Detect which cell encompasses the target text, then output its (X, Y) center coordinate. 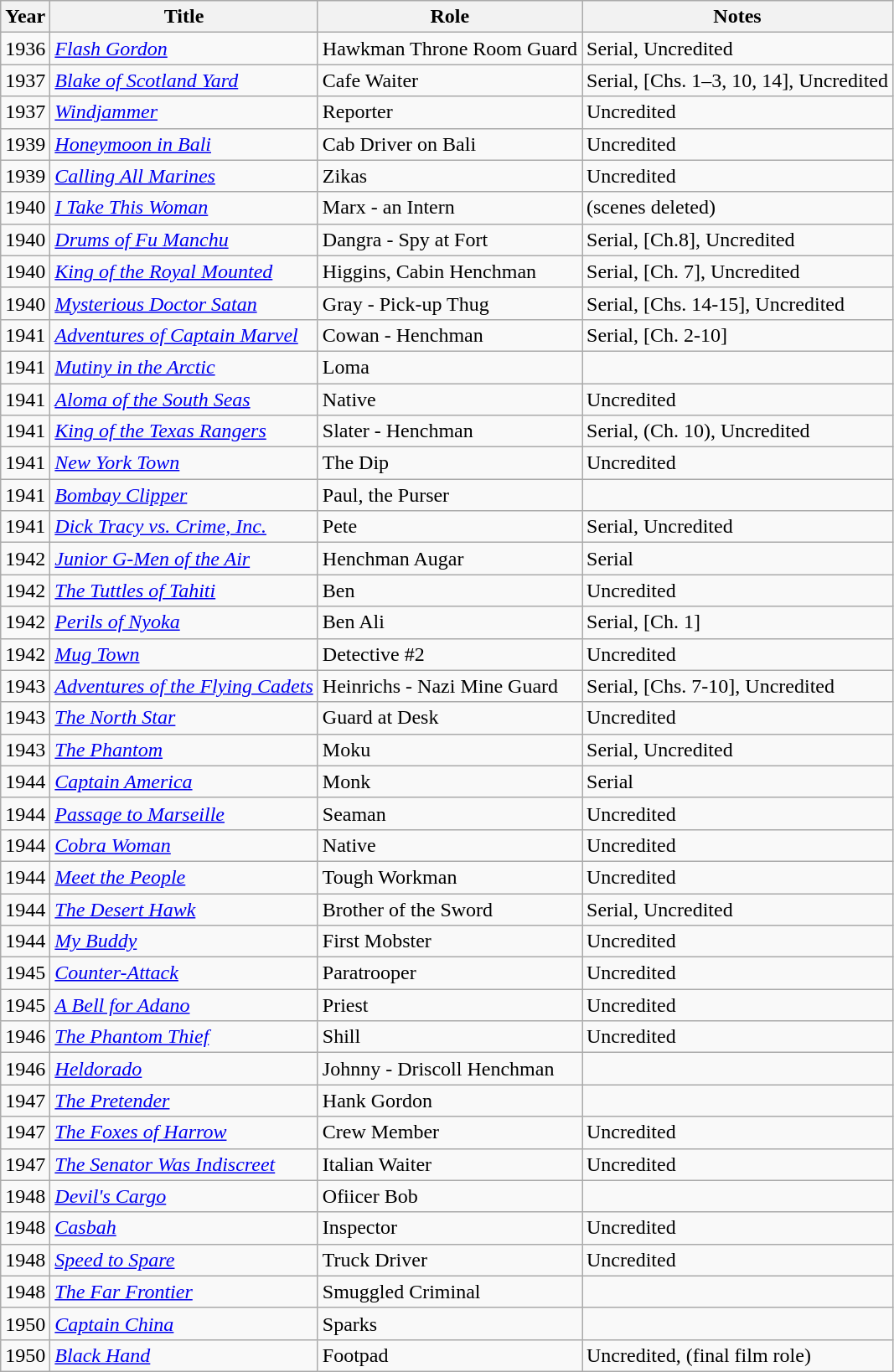
Captain America (184, 781)
Seaman (449, 813)
Pete (449, 527)
Ofiicer Bob (449, 1196)
The Phantom Thief (184, 1037)
Henchman Augar (449, 559)
Johnny - Driscoll Henchman (449, 1069)
Smuggled Criminal (449, 1292)
Truck Driver (449, 1260)
Inspector (449, 1228)
Paul, the Purser (449, 495)
First Mobster (449, 941)
Higgins, Cabin Henchman (449, 271)
Cowan - Henchman (449, 335)
Year (25, 17)
(scenes deleted) (737, 208)
The Desert Hawk (184, 909)
Cafe Waiter (449, 80)
A Bell for Adano (184, 1005)
The Pretender (184, 1101)
Devil's Cargo (184, 1196)
Heldorado (184, 1069)
Black Hand (184, 1355)
Passage to Marseille (184, 813)
Reporter (449, 112)
Slater - Henchman (449, 431)
The Senator Was Indiscreet (184, 1164)
Aloma of the South Seas (184, 400)
Heinrichs - Nazi Mine Guard (449, 686)
Tough Workman (449, 877)
The Foxes of Harrow (184, 1132)
Hawkman Throne Room Guard (449, 49)
The Phantom (184, 750)
Role (449, 17)
Guard at Desk (449, 718)
Ben Ali (449, 622)
Serial, [Ch. 1] (737, 622)
Windjammer (184, 112)
Counter-Attack (184, 973)
Moku (449, 750)
Cobra Woman (184, 845)
Flash Gordon (184, 49)
The North Star (184, 718)
Serial, [Chs. 7-10], Uncredited (737, 686)
My Buddy (184, 941)
Dick Tracy vs. Crime, Inc. (184, 527)
Footpad (449, 1355)
Serial, (Ch. 10), Uncredited (737, 431)
Brother of the Sword (449, 909)
1936 (25, 49)
Casbah (184, 1228)
Meet the People (184, 877)
Crew Member (449, 1132)
Speed to Spare (184, 1260)
The Tuttles of Tahiti (184, 591)
The Far Frontier (184, 1292)
Detective #2 (449, 654)
Gray - Pick-up Thug (449, 303)
Mug Town (184, 654)
Marx - an Intern (449, 208)
Dangra - Spy at Fort (449, 240)
Drums of Fu Manchu (184, 240)
Serial, [Ch.8], Uncredited (737, 240)
Adventures of Captain Marvel (184, 335)
Zikas (449, 176)
Captain China (184, 1323)
Monk (449, 781)
Loma (449, 367)
Notes (737, 17)
Paratrooper (449, 973)
I Take This Woman (184, 208)
Sparks (449, 1323)
Hank Gordon (449, 1101)
Honeymoon in Bali (184, 144)
Title (184, 17)
Cab Driver on Bali (449, 144)
Perils of Nyoka (184, 622)
Priest (449, 1005)
Junior G-Men of the Air (184, 559)
Calling All Marines (184, 176)
Serial, [Chs. 14-15], Uncredited (737, 303)
Ben (449, 591)
King of the Texas Rangers (184, 431)
Italian Waiter (449, 1164)
Blake of Scotland Yard (184, 80)
Adventures of the Flying Cadets (184, 686)
Serial, [Ch. 7], Uncredited (737, 271)
The Dip (449, 463)
Mutiny in the Arctic (184, 367)
King of the Royal Mounted (184, 271)
New York Town (184, 463)
Bombay Clipper (184, 495)
Mysterious Doctor Satan (184, 303)
Uncredited, (final film role) (737, 1355)
Serial, [Chs. 1–3, 10, 14], Uncredited (737, 80)
Shill (449, 1037)
Serial, [Ch. 2-10] (737, 335)
